Scan for the cell matching the given text and deliver its (x, y) coordinate at center. 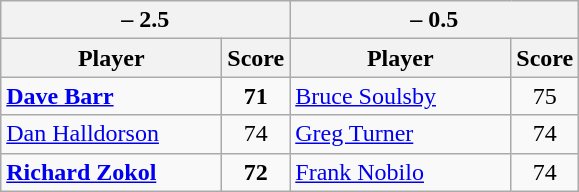
Frank Nobilo (400, 172)
Greg Turner (400, 134)
Dave Barr (112, 96)
72 (256, 172)
71 (256, 96)
75 (545, 96)
Dan Halldorson (112, 134)
– 0.5 (434, 20)
Richard Zokol (112, 172)
– 2.5 (146, 20)
Bruce Soulsby (400, 96)
